Provide the [X, Y] coordinate of the cell's center where the given text is located.  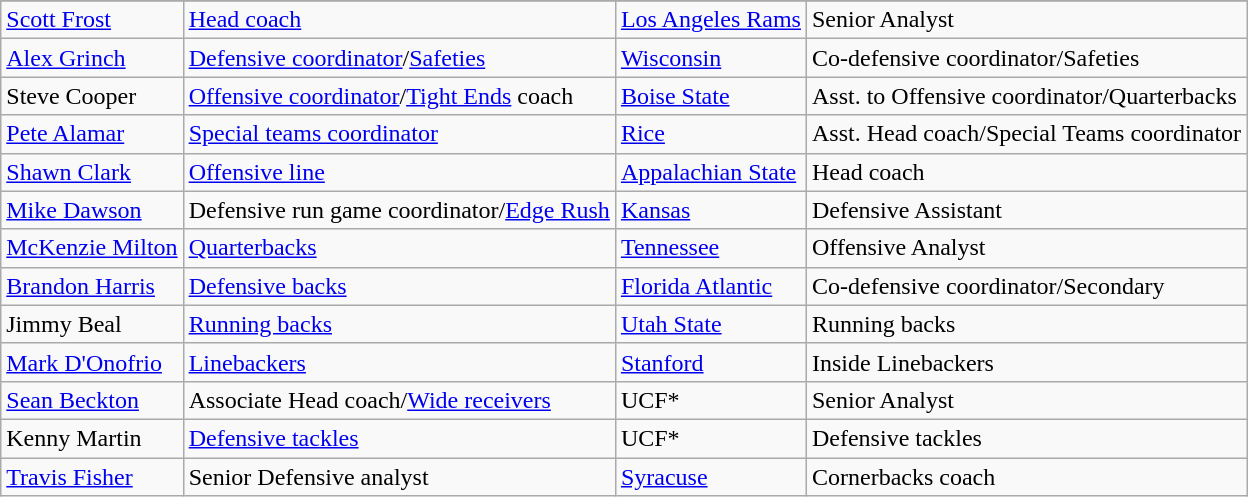
Steve Cooper [92, 96]
McKenzie Milton [92, 248]
Offensive line [399, 172]
Kansas [710, 210]
Wisconsin [710, 58]
Syracuse [710, 477]
Asst. Head coach/Special Teams coordinator [1026, 134]
Defensive run game coordinator/Edge Rush [399, 210]
Shawn Clark [92, 172]
Florida Atlantic [710, 286]
Defensive backs [399, 286]
Co-defensive coordinator/Secondary [1026, 286]
Mike Dawson [92, 210]
Senior Defensive analyst [399, 477]
Defensive Assistant [1026, 210]
Tennessee [710, 248]
Pete Alamar [92, 134]
Co-defensive coordinator/Safeties [1026, 58]
Offensive coordinator/Tight Ends coach [399, 96]
Cornerbacks coach [1026, 477]
Appalachian State [710, 172]
Inside Linebackers [1026, 362]
Kenny Martin [92, 438]
Associate Head coach/Wide receivers [399, 400]
Utah State [710, 324]
Rice [710, 134]
Stanford [710, 362]
Alex Grinch [92, 58]
Defensive coordinator/Safeties [399, 58]
Linebackers [399, 362]
Travis Fisher [92, 477]
Jimmy Beal [92, 324]
Offensive Analyst [1026, 248]
Special teams coordinator [399, 134]
Los Angeles Rams [710, 20]
Mark D'Onofrio [92, 362]
Boise State [710, 96]
Sean Beckton [92, 400]
Scott Frost [92, 20]
Asst. to Offensive coordinator/Quarterbacks [1026, 96]
Brandon Harris [92, 286]
Quarterbacks [399, 248]
